Provide the (X, Y) coordinate of the cell's center where the given text is located.  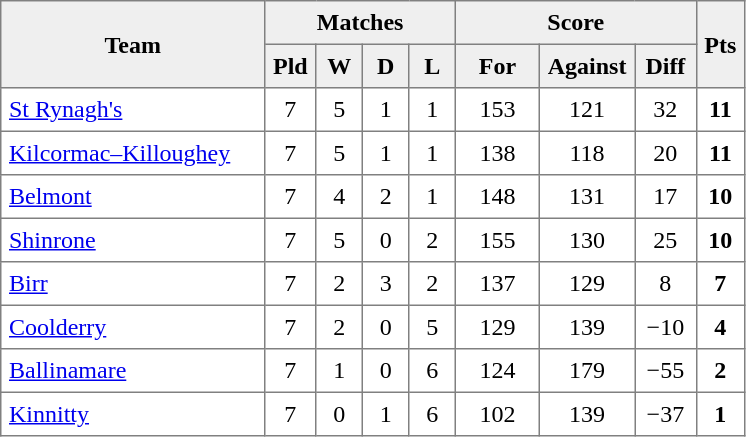
D (385, 66)
Shinrone (133, 240)
Kinnitty (133, 414)
Matches (360, 23)
20 (666, 153)
Score (576, 23)
Kilcormac–Killoughey (133, 153)
L (432, 66)
118 (586, 153)
−10 (666, 327)
130 (586, 240)
Pts (720, 44)
Diff (666, 66)
−55 (666, 371)
121 (586, 110)
102 (497, 414)
−37 (666, 414)
Team (133, 44)
179 (586, 371)
148 (497, 197)
Coolderry (133, 327)
32 (666, 110)
155 (497, 240)
124 (497, 371)
153 (497, 110)
3 (385, 284)
Against (586, 66)
131 (586, 197)
17 (666, 197)
Birr (133, 284)
138 (497, 153)
Belmont (133, 197)
Pld (290, 66)
W (339, 66)
Ballinamare (133, 371)
25 (666, 240)
8 (666, 284)
St Rynagh's (133, 110)
137 (497, 284)
For (497, 66)
